Return the (x, y) coordinate for the center point of the cell that contains the specified text.  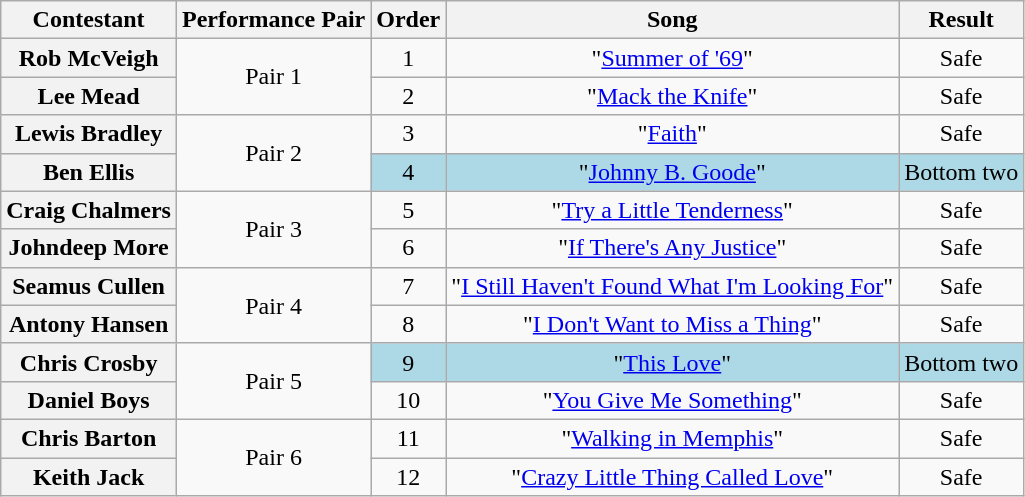
2 (408, 96)
10 (408, 400)
Performance Pair (273, 20)
"I Don't Want to Miss a Thing" (672, 324)
Chris Barton (89, 438)
4 (408, 172)
Craig Chalmers (89, 210)
8 (408, 324)
Lee Mead (89, 96)
11 (408, 438)
"Summer of '69" (672, 58)
Song (672, 20)
Pair 3 (273, 229)
"If There's Any Justice" (672, 248)
Johndeep More (89, 248)
1 (408, 58)
Rob McVeigh (89, 58)
Daniel Boys (89, 400)
Result (962, 20)
Chris Crosby (89, 362)
"Faith" (672, 134)
9 (408, 362)
"Walking in Memphis" (672, 438)
Contestant (89, 20)
"Johnny B. Goode" (672, 172)
Lewis Bradley (89, 134)
Order (408, 20)
Pair 6 (273, 457)
3 (408, 134)
"Crazy Little Thing Called Love" (672, 477)
"This Love" (672, 362)
Antony Hansen (89, 324)
6 (408, 248)
"Try a Little Tenderness" (672, 210)
Ben Ellis (89, 172)
Seamus Cullen (89, 286)
Pair 2 (273, 153)
Keith Jack (89, 477)
7 (408, 286)
5 (408, 210)
Pair 4 (273, 305)
"You Give Me Something" (672, 400)
12 (408, 477)
"I Still Haven't Found What I'm Looking For" (672, 286)
Pair 5 (273, 381)
Pair 1 (273, 77)
"Mack the Knife" (672, 96)
